Output the [x, y] coordinate of the center of the cell containing the given text.  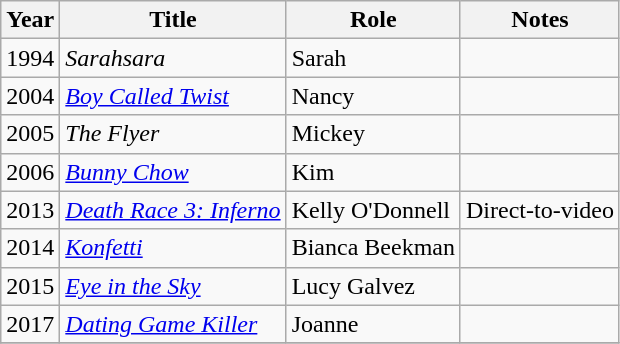
Joanne [373, 324]
2015 [30, 286]
Nancy [373, 96]
The Flyer [173, 134]
Notes [540, 20]
Title [173, 20]
Mickey [373, 134]
Death Race 3: Inferno [173, 210]
Dating Game Killer [173, 324]
Role [373, 20]
Bunny Chow [173, 172]
2013 [30, 210]
Direct-to-video [540, 210]
Bianca Beekman [373, 248]
2006 [30, 172]
2017 [30, 324]
Boy Called Twist [173, 96]
Sarah [373, 58]
Sarahsara [173, 58]
Eye in the Sky [173, 286]
Kim [373, 172]
2005 [30, 134]
Kelly O'Donnell [373, 210]
Lucy Galvez [373, 286]
2004 [30, 96]
1994 [30, 58]
2014 [30, 248]
Year [30, 20]
Konfetti [173, 248]
